Identify which cell holds the provided text, then report its [x, y] central coordinate. 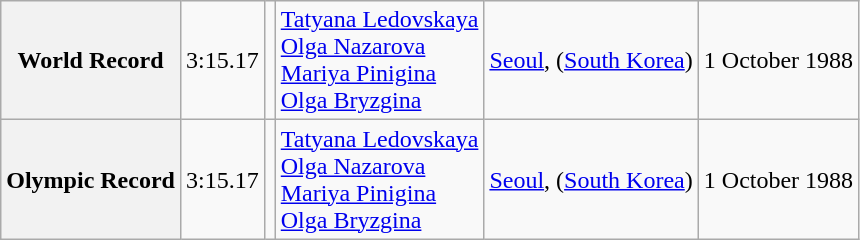
Olympic Record [91, 180]
World Record [91, 60]
